Output the [x, y] coordinate of the center of the cell containing the given text.  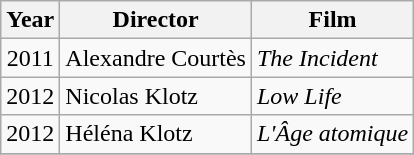
Alexandre Courtès [156, 58]
2011 [30, 58]
Nicolas Klotz [156, 96]
Director [156, 20]
Film [332, 20]
Héléna Klotz [156, 134]
Low Life [332, 96]
L'Âge atomique [332, 134]
Year [30, 20]
The Incident [332, 58]
